Provide the (X, Y) coordinate of the cell's center where the given text is located.  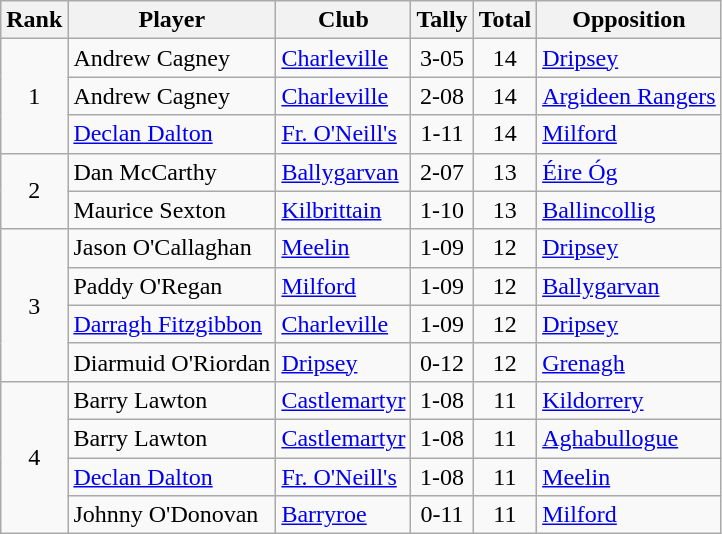
0-11 (442, 515)
Kildorrery (630, 400)
Club (344, 20)
Opposition (630, 20)
Aghabullogue (630, 438)
Barryroe (344, 515)
Diarmuid O'Riordan (172, 362)
Dan McCarthy (172, 172)
Darragh Fitzgibbon (172, 324)
Argideen Rangers (630, 96)
Player (172, 20)
Grenagh (630, 362)
3-05 (442, 58)
Total (505, 20)
1-11 (442, 134)
2-07 (442, 172)
4 (34, 457)
3 (34, 305)
1 (34, 96)
2-08 (442, 96)
Johnny O'Donovan (172, 515)
1-10 (442, 210)
Maurice Sexton (172, 210)
Ballincollig (630, 210)
2 (34, 191)
Jason O'Callaghan (172, 248)
Rank (34, 20)
Kilbrittain (344, 210)
0-12 (442, 362)
Tally (442, 20)
Éire Óg (630, 172)
Paddy O'Regan (172, 286)
